Extract the (x, y) coordinate from the center of the cell holding the provided text.  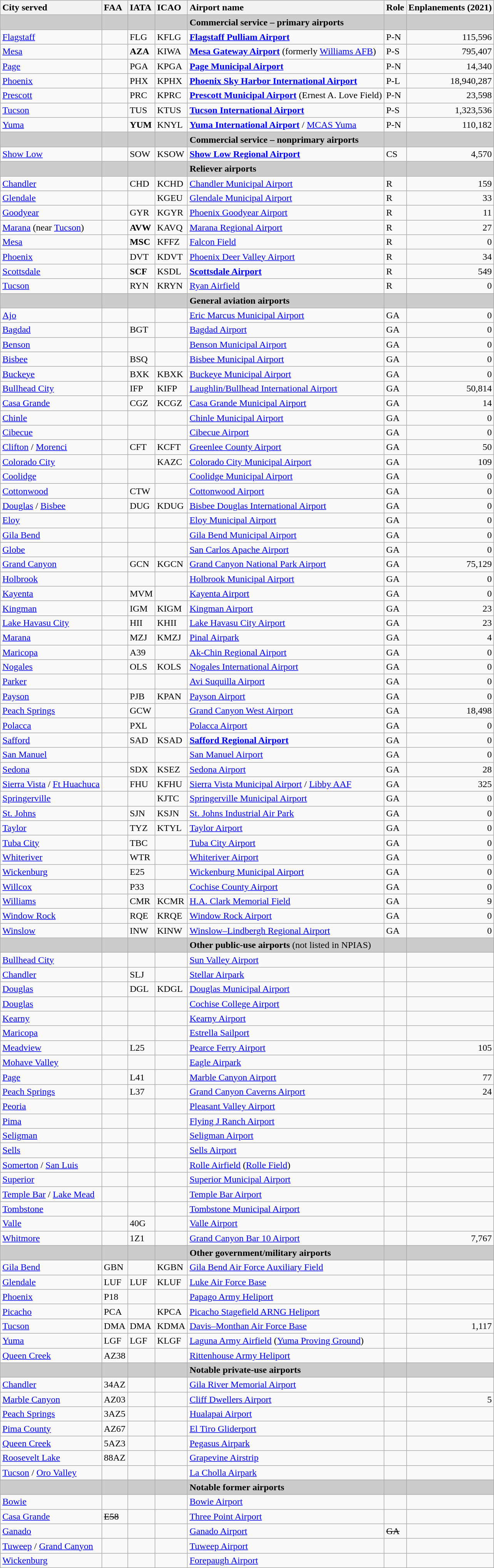
5AZ3 (115, 1443)
KCMR (171, 901)
Laguna Army Airfield (Yuma Proving Ground) (285, 1341)
Hualapai Airport (285, 1414)
Luke Air Force Base (285, 1282)
KINW (171, 931)
Prescott Municipal Airport (Ernest A. Love Field) (285, 95)
Valle Airport (285, 1224)
PCA (115, 1311)
Bowie Airport (285, 1502)
Tuweep / Grand Canyon (51, 1546)
Notable former airports (285, 1487)
KGBN (171, 1267)
Tucson International Airport (285, 110)
Flying J Ranch Airport (285, 1121)
Seligman (51, 1136)
Buckeye (51, 374)
KDVT (171, 257)
Davis–Monthan Air Force Base (285, 1326)
Ganado Airport (285, 1531)
Scottsdale (51, 271)
88AZ (115, 1458)
GBN (115, 1267)
Kayenta Airport (285, 593)
Pleasant Valley Airport (285, 1106)
4 (450, 637)
Sells (51, 1150)
Avi Suquilla Airport (285, 682)
75,129 (450, 564)
Sun Valley Airport (285, 960)
Nogales (51, 667)
Douglas / Bisbee (51, 506)
Picacho Stagefield ARNG Heliport (285, 1311)
34AZ (115, 1385)
PGA (142, 66)
AZ38 (115, 1355)
Gila River Memorial Airport (285, 1385)
St. Johns Industrial Air Park (285, 813)
Superior Municipal Airport (285, 1180)
KTYL (171, 828)
Temple Bar Airport (285, 1194)
Chandler Municipal Airport (285, 184)
Mesa Gateway Airport (formerly Williams AFB) (285, 52)
KIGM (171, 608)
549 (450, 271)
Buckeye Municipal Airport (285, 374)
Rittenhouse Army Heliport (285, 1355)
KGEU (171, 198)
Other public-use airports (not listed in NPIAS) (285, 945)
KHII (171, 623)
H.A. Clark Memorial Field (285, 901)
SAD (142, 740)
SDX (142, 769)
A39 (142, 652)
YUM (142, 125)
Sierra Vista Municipal Airport / Libby AAF (285, 784)
110,182 (450, 125)
Cochise College Airport (285, 1004)
Stellar Airpark (285, 975)
Laughlin/Bullhead International Airport (285, 388)
E25 (142, 872)
Lake Havasu City Airport (285, 623)
IFP (142, 388)
Marana (near Tucson) (51, 227)
Airport name (285, 8)
BSQ (142, 359)
Williams (51, 901)
24 (450, 1092)
KFHU (171, 784)
Willcox (51, 886)
Show Low Regional Airport (285, 154)
BXK (142, 374)
CGZ (142, 403)
Enplanements (2021) (450, 8)
Mohave Valley (51, 1062)
40G (142, 1224)
KLUF (171, 1282)
MSC (142, 242)
PRC (142, 95)
TUS (142, 110)
E58 (115, 1516)
Benson Municipal Airport (285, 344)
Eric Marcus Municipal Airport (285, 315)
33 (450, 198)
Polacca Airport (285, 725)
Sedona (51, 769)
Tuba City (51, 843)
3AZ5 (115, 1414)
Scottsdale Airport (285, 271)
ICAO (171, 8)
CFT (142, 447)
San Manuel Airport (285, 755)
Bagdad Airport (285, 330)
Grand Canyon Bar 10 Airport (285, 1238)
Pearce Ferry Airport (285, 1048)
DGL (142, 989)
Somerton / San Luis (51, 1165)
Prescott (51, 95)
Whiteriver (51, 857)
IATA (142, 8)
Eloy (51, 520)
Other government/military airports (285, 1253)
San Carlos Apache Airport (285, 550)
77 (450, 1077)
105 (450, 1048)
Eloy Municipal Airport (285, 520)
Cottonwood (51, 491)
109 (450, 462)
L37 (142, 1092)
CHD (142, 184)
Greenlee County Airport (285, 447)
KIFP (171, 388)
San Manuel (51, 755)
Springerville Municipal Airport (285, 799)
Falcon Field (285, 242)
RQE (142, 916)
Bisbee (51, 359)
INW (142, 931)
Marana (51, 637)
KCGZ (171, 403)
Wickenburg Municipal Airport (285, 872)
El Tiro Gliderport (285, 1429)
50 (450, 447)
KCHD (171, 184)
KAZC (171, 462)
KSOW (171, 154)
7,767 (450, 1238)
Cochise County Airport (285, 886)
KRYN (171, 286)
PHX (142, 81)
Seligman Airport (285, 1136)
Gila Bend Municipal Airport (285, 535)
OLS (142, 667)
Grand Canyon West Airport (285, 711)
La Cholla Airpark (285, 1473)
Ajo (51, 315)
KFLG (171, 37)
Three Point Airport (285, 1516)
Valle (51, 1224)
CTW (142, 491)
L25 (142, 1048)
Globe (51, 550)
Parker (51, 682)
SJN (142, 813)
1Z1 (142, 1238)
KBXK (171, 374)
P18 (115, 1297)
KPHX (171, 81)
KIWA (171, 52)
Grand Canyon (51, 564)
GCN (142, 564)
Kearny Airport (285, 1018)
KPRC (171, 95)
Marana Regional Airport (285, 227)
Commercial service – nonprimary airports (285, 139)
Yuma International Airport / MCAS Yuma (285, 125)
Chinle Municipal Airport (285, 418)
Douglas Municipal Airport (285, 989)
Marble Canyon (51, 1399)
Grand Canyon Caverns Airport (285, 1092)
Tuba City Airport (285, 843)
KPAN (171, 696)
CMR (142, 901)
Window Rock Airport (285, 916)
Winslow–Lindbergh Regional Airport (285, 931)
Sells Airport (285, 1150)
KSJN (171, 813)
FHU (142, 784)
34 (450, 257)
Bowie (51, 1502)
Temple Bar / Lake Mead (51, 1194)
P-L (395, 81)
Peoria (51, 1106)
AZ67 (115, 1429)
115,596 (450, 37)
Chinle (51, 418)
23,598 (450, 95)
Picacho (51, 1311)
KCFT (171, 447)
18,498 (450, 711)
KFFZ (171, 242)
HII (142, 623)
Pima (51, 1121)
Coolidge (51, 476)
DUG (142, 506)
TYZ (142, 828)
KSEZ (171, 769)
50,814 (450, 388)
SOW (142, 154)
Taylor Airport (285, 828)
14,340 (450, 66)
KLGF (171, 1341)
Tucson / Oro Valley (51, 1473)
TBC (142, 843)
5 (450, 1399)
KGYR (171, 213)
GYR (142, 213)
KDMA (171, 1326)
SCF (142, 271)
KAVQ (171, 227)
Cibecue Airport (285, 433)
Bagdad (51, 330)
Springerville (51, 799)
GCW (142, 711)
RYN (142, 286)
Kingman Airport (285, 608)
St. Johns (51, 813)
1,323,536 (450, 110)
Polacca (51, 725)
Holbrook Municipal Airport (285, 579)
Kayenta (51, 593)
Goodyear (51, 213)
Pinal Airpark (285, 637)
Payson (51, 696)
Page Municipal Airport (285, 66)
Sierra Vista / Ft Huachuca (51, 784)
Whiteriver Airport (285, 857)
159 (450, 184)
28 (450, 769)
Nogales International Airport (285, 667)
9 (450, 901)
Safford (51, 740)
Commercial service – primary airports (285, 22)
KGCN (171, 564)
Flagstaff Pulliam Airport (285, 37)
Safford Regional Airport (285, 740)
4,570 (450, 154)
Papago Army Heliport (285, 1297)
Tombstone (51, 1209)
Notable private-use airports (285, 1370)
Superior (51, 1180)
Sedona Airport (285, 769)
Ak-Chin Regional Airport (285, 652)
14 (450, 403)
Meadview (51, 1048)
DVT (142, 257)
SLJ (142, 975)
Bisbee Municipal Airport (285, 359)
KOLS (171, 667)
Tombstone Municipal Airport (285, 1209)
Phoenix Goodyear Airport (285, 213)
Pima County (51, 1429)
MVM (142, 593)
Winslow (51, 931)
AZ03 (115, 1399)
PJB (142, 696)
Gila Bend Air Force Auxiliary Field (285, 1267)
MZJ (142, 637)
Casa Grande Municipal Airport (285, 403)
325 (450, 784)
Flagstaff (51, 37)
Coolidge Municipal Airport (285, 476)
KSDL (171, 271)
City served (51, 8)
Cliff Dwellers Airport (285, 1399)
Grand Canyon National Park Airport (285, 564)
Clifton / Morenci (51, 447)
P33 (142, 886)
Reliever airports (285, 169)
Ganado (51, 1531)
AZA (142, 52)
Payson Airport (285, 696)
Forepaugh Airport (285, 1560)
Marble Canyon Airport (285, 1077)
Lake Havasu City (51, 623)
1,117 (450, 1326)
795,407 (450, 52)
Holbrook (51, 579)
Cottonwood Airport (285, 491)
KNYL (171, 125)
AVW (142, 227)
Estrella Sailport (285, 1033)
FAA (115, 8)
Show Low (51, 154)
Grapevine Airstrip (285, 1458)
Benson (51, 344)
KSAD (171, 740)
Ryan Airfield (285, 286)
18,940,287 (450, 81)
BGT (142, 330)
KPCA (171, 1311)
WTR (142, 857)
Glendale Municipal Airport (285, 198)
Colorado City (51, 462)
IGM (142, 608)
Eagle Airpark (285, 1062)
Kingman (51, 608)
Taylor (51, 828)
Window Rock (51, 916)
Rolle Airfield (Rolle Field) (285, 1165)
Role (395, 8)
Bisbee Douglas International Airport (285, 506)
CS (395, 154)
KTUS (171, 110)
Roosevelt Lake (51, 1458)
Cibecue (51, 433)
Colorado City Municipal Airport (285, 462)
Tuweep Airport (285, 1546)
L41 (142, 1077)
11 (450, 213)
PXL (142, 725)
Whitmore (51, 1238)
KPGA (171, 66)
General aviation airports (285, 301)
KDGL (171, 989)
Phoenix Sky Harbor International Airport (285, 81)
27 (450, 227)
KRQE (171, 916)
KMZJ (171, 637)
Kearny (51, 1018)
Phoenix Deer Valley Airport (285, 257)
KDUG (171, 506)
Pegasus Airpark (285, 1443)
KJTC (171, 799)
FLG (142, 37)
